Return the (X, Y) coordinate for the center point of the cell that contains the specified text.  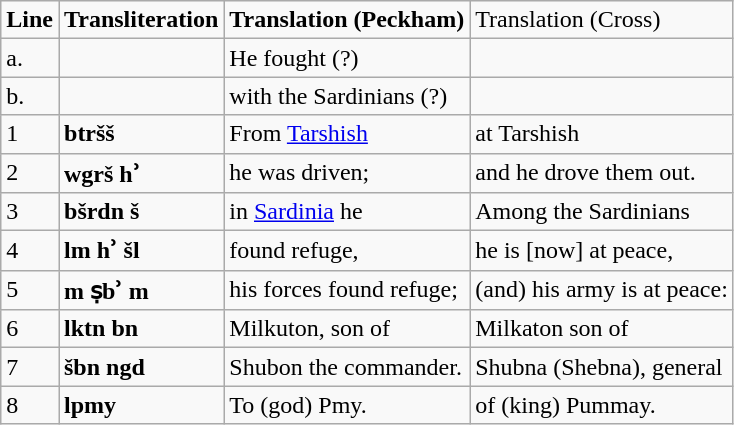
5 (30, 290)
From Tarshish (347, 134)
He fought (?) (347, 58)
šbn ngd (140, 367)
he is [now] at peace, (602, 251)
lm hʾ šl (140, 251)
b. (30, 96)
7 (30, 367)
a. (30, 58)
Shubna (Shebna), general (602, 367)
m ṣbʾ m (140, 290)
Milkaton son of (602, 329)
at Tarshish (602, 134)
Shubon the commander. (347, 367)
Transliteration (140, 20)
Translation (Peckham) (347, 20)
in Sardinia he (347, 212)
1 (30, 134)
2 (30, 173)
wgrš hʾ (140, 173)
Milkuton, son of (347, 329)
6 (30, 329)
To (god) Pmy. (347, 405)
(and) his army is at peace: (602, 290)
of (king) Pummay. (602, 405)
3 (30, 212)
btršš (140, 134)
he was driven; (347, 173)
his forces found refuge; (347, 290)
lpmy (140, 405)
4 (30, 251)
8 (30, 405)
bšrdn š (140, 212)
found refuge, (347, 251)
Translation (Cross) (602, 20)
with the Sardinians (?) (347, 96)
Among the Sardinians (602, 212)
and he drove them out. (602, 173)
Line (30, 20)
lktn bn (140, 329)
